Output the [X, Y] coordinate of the center of the cell containing the given text.  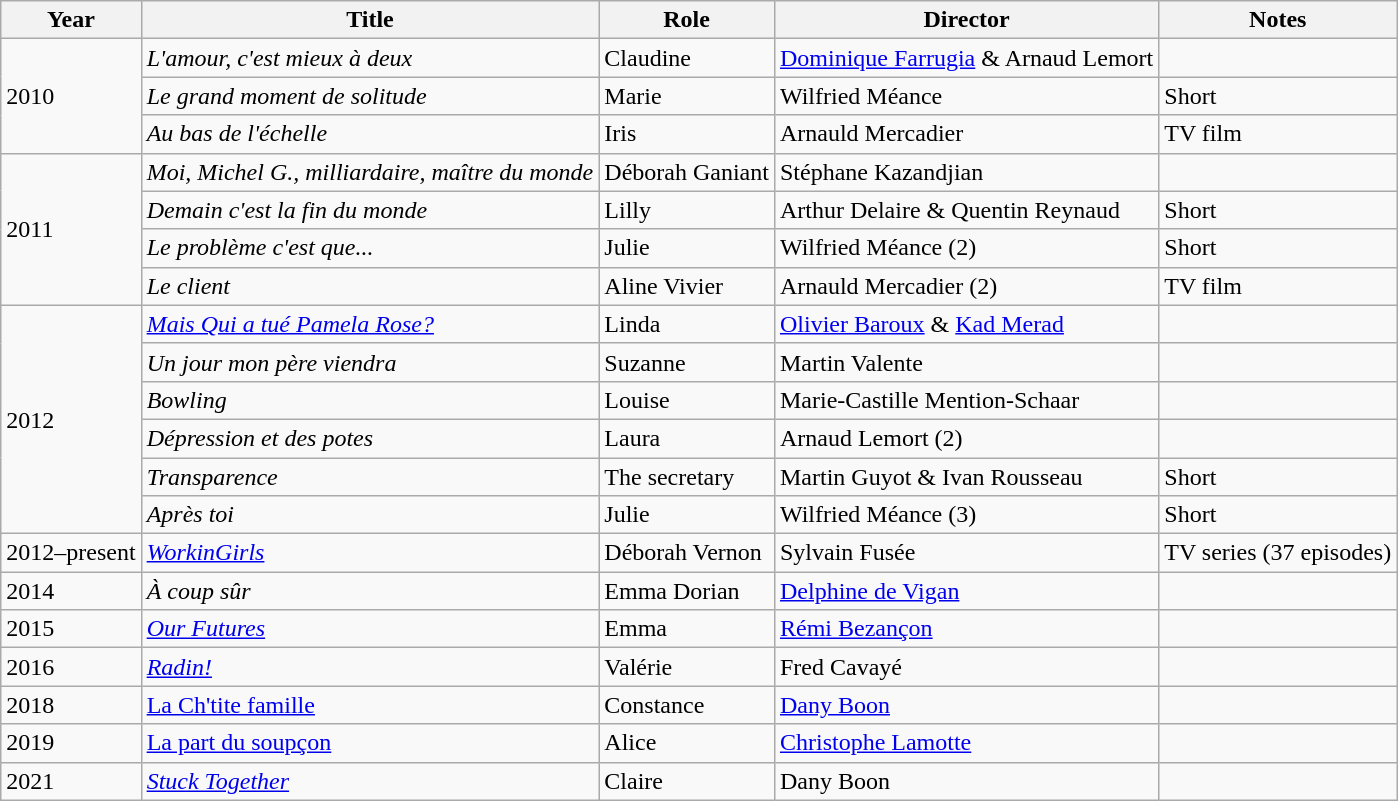
2015 [71, 629]
Fred Cavayé [966, 667]
Notes [1278, 20]
Moi, Michel G., milliardaire, maître du monde [370, 172]
2011 [71, 229]
Marie-Castille Mention-Schaar [966, 400]
Wilfried Méance (3) [966, 515]
2012–present [71, 553]
Emma Dorian [687, 591]
2016 [71, 667]
Déborah Vernon [687, 553]
Stéphane Kazandjian [966, 172]
TV series (37 episodes) [1278, 553]
Arnaud Lemort (2) [966, 438]
Radin! [370, 667]
Our Futures [370, 629]
Delphine de Vigan [966, 591]
Après toi [370, 515]
Arnauld Mercadier (2) [966, 286]
Dépression et des potes [370, 438]
Emma [687, 629]
Year [71, 20]
WorkinGirls [370, 553]
Transparence [370, 477]
2019 [71, 743]
Director [966, 20]
Constance [687, 705]
Dominique Farrugia & Arnaud Lemort [966, 58]
2012 [71, 419]
Aline Vivier [687, 286]
Bowling [370, 400]
Au bas de l'échelle [370, 134]
Lilly [687, 210]
Arthur Delaire & Quentin Reynaud [966, 210]
Déborah Ganiant [687, 172]
Arnauld Mercadier [966, 134]
Demain c'est la fin du monde [370, 210]
Alice [687, 743]
Le client [370, 286]
Martin Guyot & Ivan Rousseau [966, 477]
La Ch'tite famille [370, 705]
La part du soupçon [370, 743]
Wilfried Méance [966, 96]
Le grand moment de solitude [370, 96]
Marie [687, 96]
Iris [687, 134]
2010 [71, 96]
Linda [687, 324]
Sylvain Fusée [966, 553]
Louise [687, 400]
Title [370, 20]
Role [687, 20]
Wilfried Méance (2) [966, 248]
Laura [687, 438]
Claire [687, 781]
2014 [71, 591]
Mais Qui a tué Pamela Rose? [370, 324]
Christophe Lamotte [966, 743]
Valérie [687, 667]
Claudine [687, 58]
Rémi Bezançon [966, 629]
Stuck Together [370, 781]
2021 [71, 781]
The secretary [687, 477]
Martin Valente [966, 362]
À coup sûr [370, 591]
Olivier Baroux & Kad Merad [966, 324]
Suzanne [687, 362]
Le problème c'est que... [370, 248]
Un jour mon père viendra [370, 362]
L'amour, c'est mieux à deux [370, 58]
2018 [71, 705]
